Detect which cell encompasses the target text, then output its [x, y] center coordinate. 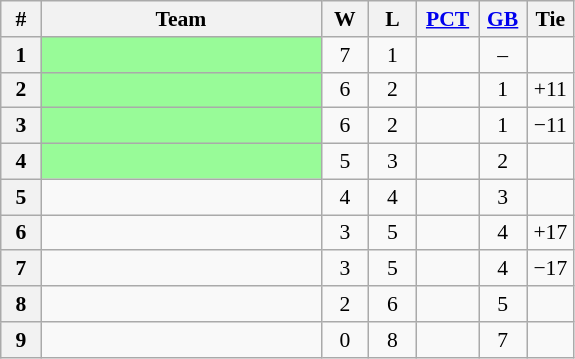
Team [181, 19]
L [393, 19]
Tie [550, 19]
+11 [550, 90]
# [21, 19]
9 [21, 340]
+17 [550, 233]
PCT [448, 19]
−11 [550, 126]
GB [503, 19]
– [503, 55]
0 [345, 340]
W [345, 19]
−17 [550, 269]
